Return the (x, y) coordinate for the center point of the cell that contains the specified text.  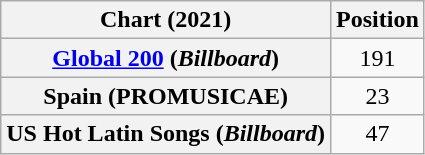
Position (378, 20)
Global 200 (Billboard) (166, 58)
Spain (PROMUSICAE) (166, 96)
23 (378, 96)
Chart (2021) (166, 20)
191 (378, 58)
47 (378, 134)
US Hot Latin Songs (Billboard) (166, 134)
